For the text-containing cell, return its midpoint in (x, y) coordinate format. 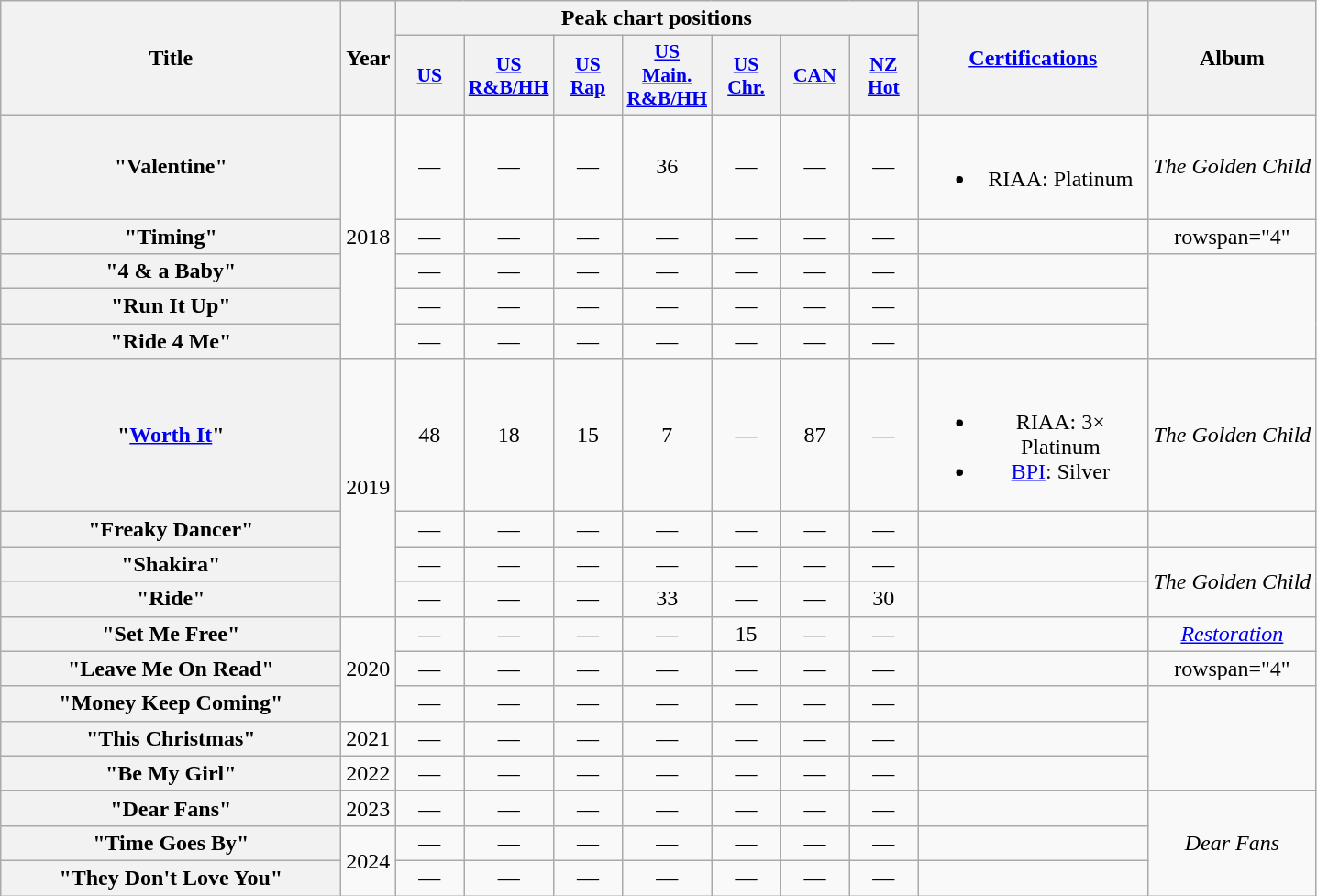
USR&B/HH (509, 75)
"Be My Girl" (171, 773)
"Timing" (171, 236)
Album (1233, 59)
2021 (369, 738)
"Ride 4 Me" (171, 341)
Title (171, 59)
"Worth It" (171, 435)
"Set Me Free" (171, 634)
Peak chart positions (657, 18)
7 (667, 435)
2018 (369, 237)
"Leave Me On Read" (171, 669)
36 (667, 167)
RIAA: Platinum (1033, 167)
30 (884, 599)
"This Christmas" (171, 738)
"Ride" (171, 599)
Restoration (1233, 634)
"Dear Fans" (171, 808)
2023 (369, 808)
"Freaky Dancer" (171, 529)
USRap (587, 75)
"Money Keep Coming" (171, 703)
"Time Goes By" (171, 843)
"They Don't Love You" (171, 878)
2020 (369, 669)
Certifications (1033, 59)
US (429, 75)
18 (509, 435)
48 (429, 435)
USMain.R&B/HH (667, 75)
2024 (369, 860)
33 (667, 599)
USChr. (747, 75)
87 (814, 435)
NZHot (884, 75)
2019 (369, 488)
"Shakira" (171, 564)
"4 & a Baby" (171, 271)
2022 (369, 773)
Dear Fans (1233, 843)
RIAA: 3× PlatinumBPI: Silver (1033, 435)
Year (369, 59)
CAN (814, 75)
"Run It Up" (171, 306)
"Valentine" (171, 167)
